Extract the (x, y) coordinate from the center of the cell holding the provided text.  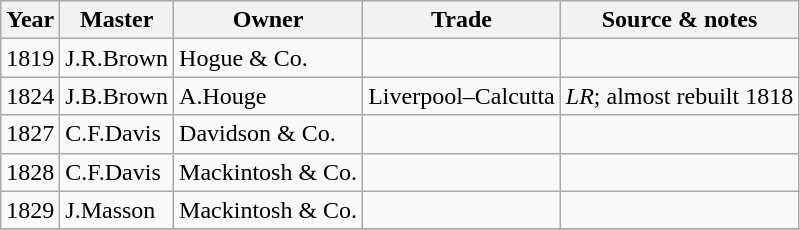
Source & notes (679, 20)
Owner (268, 20)
Trade (462, 20)
Liverpool–Calcutta (462, 96)
LR; almost rebuilt 1818 (679, 96)
1824 (30, 96)
1828 (30, 172)
Master (117, 20)
Year (30, 20)
J.R.Brown (117, 58)
1827 (30, 134)
J.Masson (117, 210)
1819 (30, 58)
A.Houge (268, 96)
J.B.Brown (117, 96)
Davidson & Co. (268, 134)
1829 (30, 210)
Hogue & Co. (268, 58)
